Return (x, y) of the center of cell containing provided text 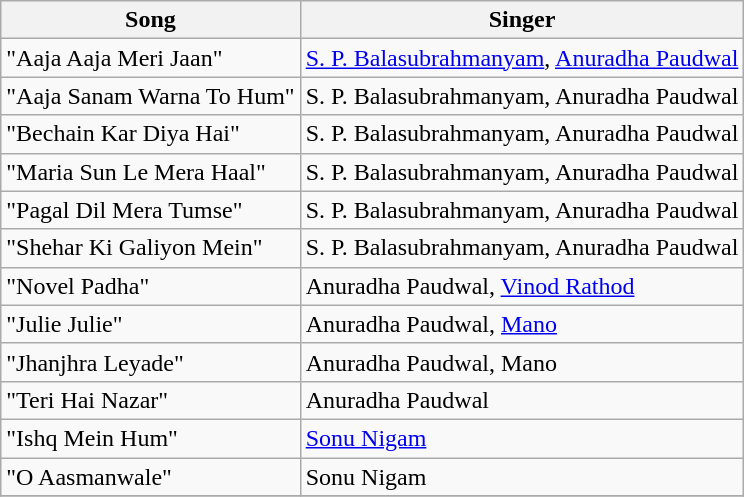
"Novel Padha" (150, 286)
Anuradha Paudwal, Vinod Rathod (522, 286)
"Aaja Sanam Warna To Hum" (150, 96)
"Bechain Kar Diya Hai" (150, 134)
"Teri Hai Nazar" (150, 400)
Anuradha Paudwal (522, 400)
Singer (522, 20)
Song (150, 20)
"Shehar Ki Galiyon Mein" (150, 248)
"Jhanjhra Leyade" (150, 362)
"Ishq Mein Hum" (150, 438)
"Julie Julie" (150, 324)
"Pagal Dil Mera Tumse" (150, 210)
"Maria Sun Le Mera Haal" (150, 172)
"Aaja Aaja Meri Jaan" (150, 58)
"O Aasmanwale" (150, 477)
